Search for the cell housing the specified text and yield its [x, y] center coordinate. 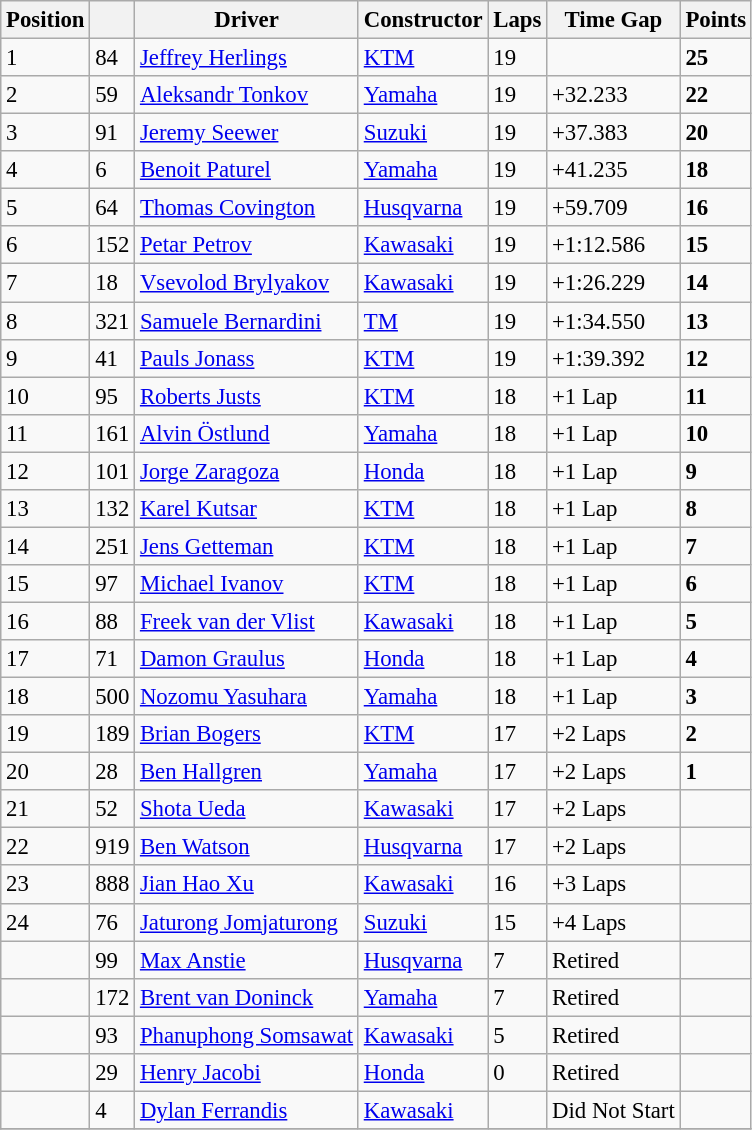
Dylan Ferrandis [247, 1110]
Shota Ueda [247, 809]
Did Not Start [614, 1110]
Freek van der Vlist [247, 621]
251 [112, 546]
Jeremy Seewer [247, 133]
95 [112, 396]
Jens Getteman [247, 546]
28 [112, 772]
Jian Hao Xu [247, 885]
Karel Kutsar [247, 509]
24 [46, 922]
Constructor [423, 20]
Jeffrey Herlings [247, 58]
Time Gap [614, 20]
84 [112, 58]
172 [112, 997]
Max Anstie [247, 960]
+41.235 [614, 170]
0 [518, 1073]
919 [112, 847]
Benoit Paturel [247, 170]
Jorge Zaragoza [247, 471]
Phanuphong Somsawat [247, 1035]
Position [46, 20]
Roberts Justs [247, 396]
88 [112, 621]
Alvin Östlund [247, 433]
59 [112, 95]
Laps [518, 20]
71 [112, 659]
23 [46, 885]
+1:12.586 [614, 245]
+4 Laps [614, 922]
93 [112, 1035]
91 [112, 133]
Thomas Covington [247, 208]
+32.233 [614, 95]
Ben Hallgren [247, 772]
+1:39.392 [614, 358]
Points [716, 20]
888 [112, 885]
321 [112, 321]
Aleksandr Tonkov [247, 95]
500 [112, 697]
41 [112, 358]
Damon Graulus [247, 659]
Brent van Doninck [247, 997]
Ben Watson [247, 847]
21 [46, 809]
Vsevolod Brylyakov [247, 283]
132 [112, 509]
+1:34.550 [614, 321]
Petar Petrov [247, 245]
Michael Ivanov [247, 584]
Samuele Bernardini [247, 321]
101 [112, 471]
Nozomu Yasuhara [247, 697]
99 [112, 960]
29 [112, 1073]
Pauls Jonass [247, 358]
Driver [247, 20]
152 [112, 245]
Henry Jacobi [247, 1073]
Jaturong Jomjaturong [247, 922]
25 [716, 58]
64 [112, 208]
+37.383 [614, 133]
97 [112, 584]
76 [112, 922]
+3 Laps [614, 885]
Brian Bogers [247, 734]
+1:26.229 [614, 283]
189 [112, 734]
+59.709 [614, 208]
52 [112, 809]
161 [112, 433]
TM [423, 321]
